Scan for the cell matching the given text and deliver its [X, Y] coordinate at center. 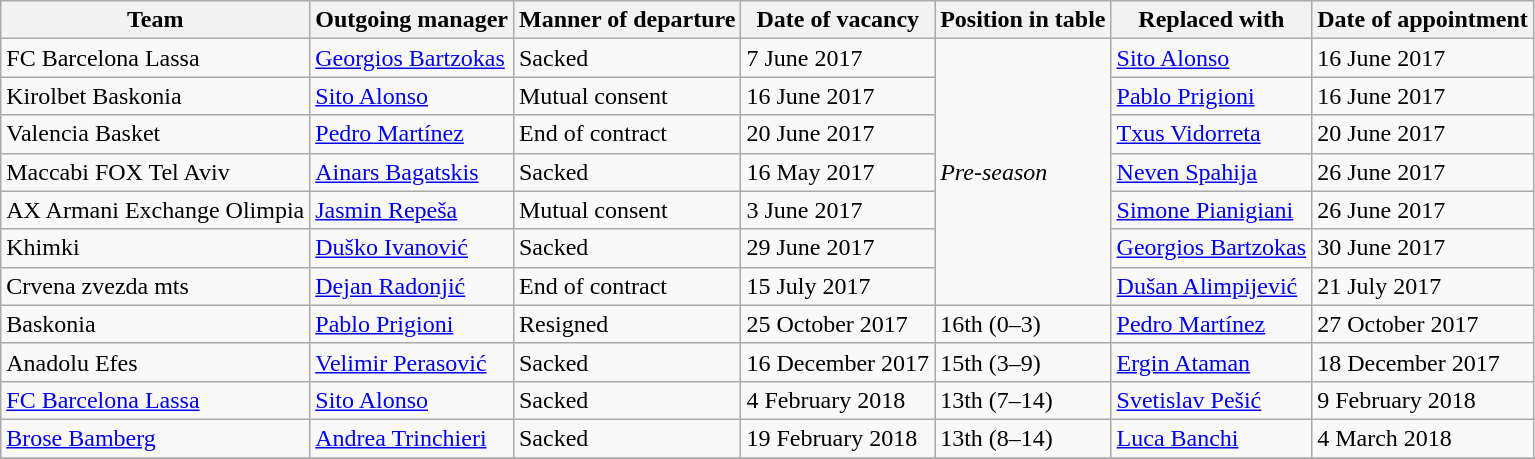
16 May 2017 [838, 172]
Maccabi FOX Tel Aviv [156, 172]
Manner of departure [626, 20]
13th (7–14) [1023, 400]
Andrea Trinchieri [412, 438]
15 July 2017 [838, 286]
Dušan Alimpijević [1212, 286]
7 June 2017 [838, 58]
Resigned [626, 324]
30 June 2017 [1423, 248]
Svetislav Pešić [1212, 400]
25 October 2017 [838, 324]
15th (3–9) [1023, 362]
Kirolbet Baskonia [156, 96]
18 December 2017 [1423, 362]
AX Armani Exchange Olimpia [156, 210]
Position in table [1023, 20]
Anadolu Efes [156, 362]
Date of appointment [1423, 20]
13th (8–14) [1023, 438]
Brose Bamberg [156, 438]
Simone Pianigiani [1212, 210]
Luca Banchi [1212, 438]
Dejan Radonjić [412, 286]
Replaced with [1212, 20]
Ergin Ataman [1212, 362]
19 February 2018 [838, 438]
4 February 2018 [838, 400]
Valencia Basket [156, 134]
3 June 2017 [838, 210]
Velimir Perasović [412, 362]
Neven Spahija [1212, 172]
Baskonia [156, 324]
16 December 2017 [838, 362]
Outgoing manager [412, 20]
9 February 2018 [1423, 400]
Ainars Bagatskis [412, 172]
29 June 2017 [838, 248]
Txus Vidorreta [1212, 134]
21 July 2017 [1423, 286]
27 October 2017 [1423, 324]
Date of vacancy [838, 20]
Crvena zvezda mts [156, 286]
Pre-season [1023, 172]
Team [156, 20]
Duško Ivanović [412, 248]
Khimki [156, 248]
4 March 2018 [1423, 438]
16th (0–3) [1023, 324]
Jasmin Repeša [412, 210]
